From the cell containing the given text, extract its center point as (x, y) coordinate. 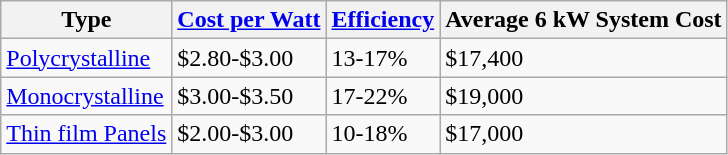
$17,400 (584, 58)
$17,000 (584, 134)
Monocrystalline (86, 96)
17-22% (383, 96)
Efficiency (383, 20)
10-18% (383, 134)
$19,000 (584, 96)
Type (86, 20)
$2.00-$3.00 (249, 134)
Average 6 kW System Cost (584, 20)
Polycrystalline (86, 58)
Cost per Watt (249, 20)
13-17% (383, 58)
Thin film Panels (86, 134)
$2.80-$3.00 (249, 58)
$3.00-$3.50 (249, 96)
